Detect which cell encompasses the target text, then output its (x, y) center coordinate. 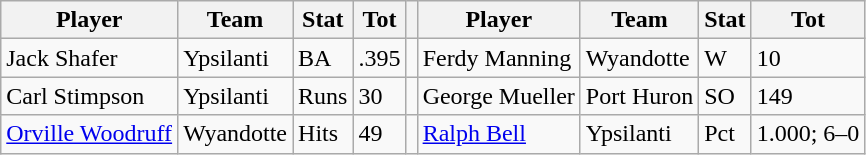
149 (808, 96)
George Mueller (498, 96)
SO (725, 96)
30 (380, 96)
W (725, 58)
Pct (725, 134)
10 (808, 58)
1.000; 6–0 (808, 134)
Ferdy Manning (498, 58)
Ralph Bell (498, 134)
BA (323, 58)
Carl Stimpson (90, 96)
.395 (380, 58)
Jack Shafer (90, 58)
Orville Woodruff (90, 134)
Port Huron (639, 96)
Runs (323, 96)
Hits (323, 134)
49 (380, 134)
